Detect which cell encompasses the target text, then output its [X, Y] center coordinate. 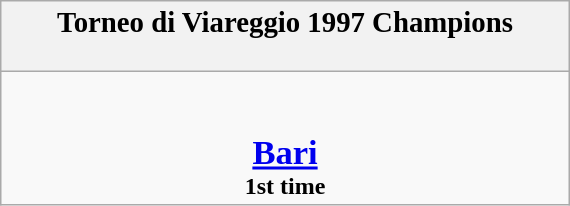
Bari1st time [284, 138]
Torneo di Viareggio 1997 Champions [284, 36]
